Search for the cell housing the specified text and yield its (x, y) center coordinate. 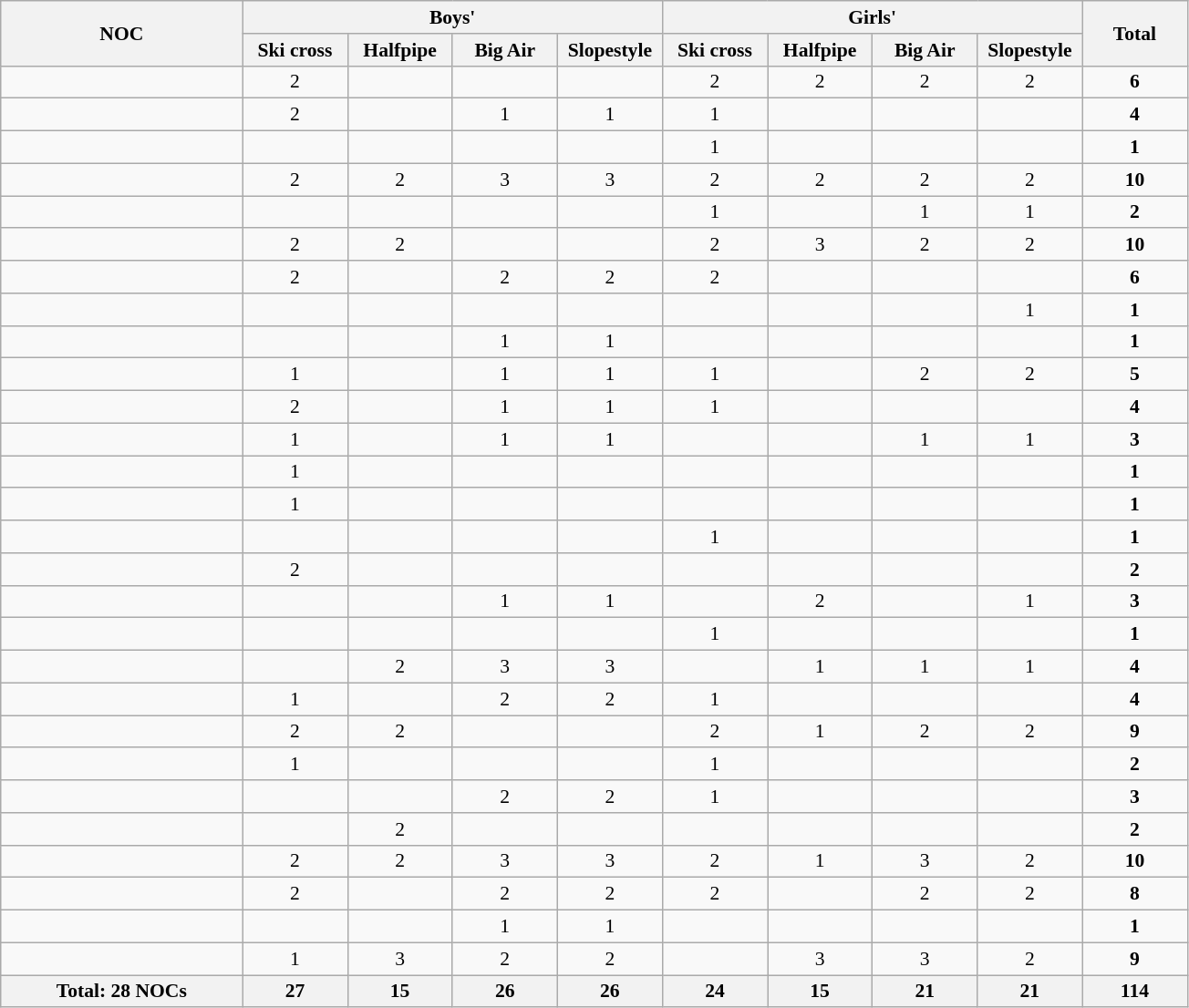
Total: 28 NOCs (122, 992)
Boys' (452, 17)
8 (1134, 894)
24 (715, 992)
114 (1134, 992)
5 (1134, 375)
NOC (122, 33)
Girls' (872, 17)
27 (295, 992)
Total (1134, 33)
